Return (x, y) of the center of cell containing provided text 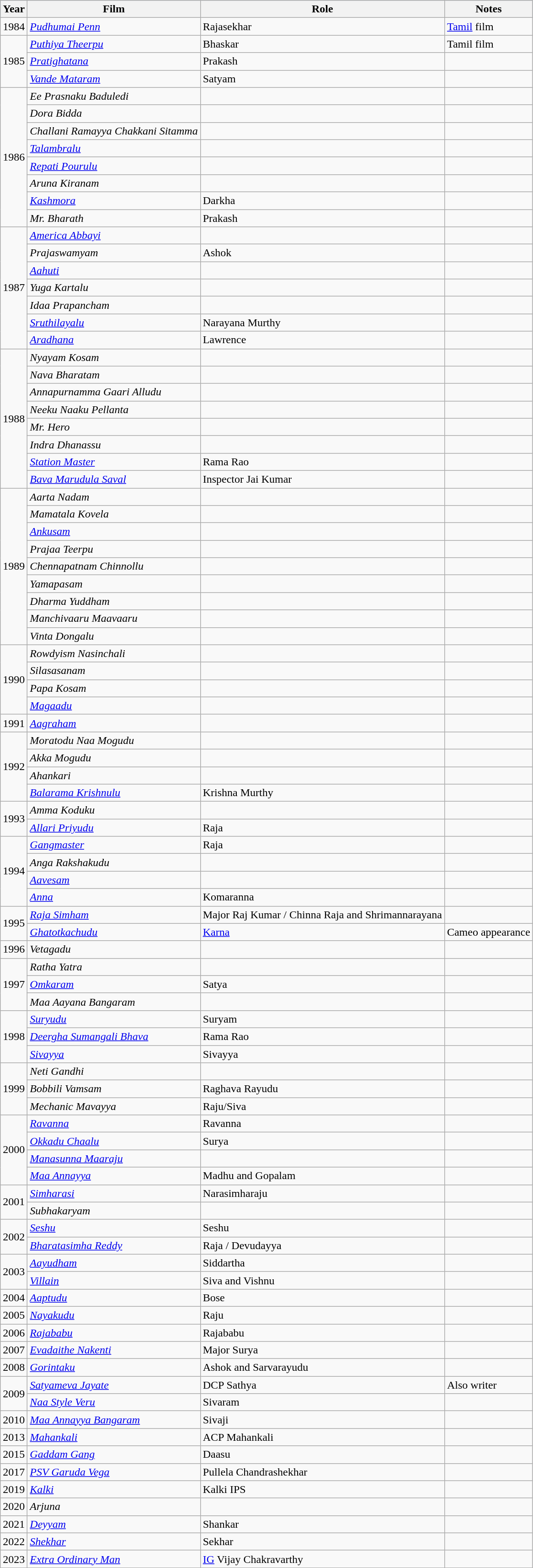
Simharasi (114, 1193)
Annapurnamma Gaari Alludu (114, 392)
Indra Dhanassu (114, 444)
Surya (322, 1141)
Film (114, 9)
Raja Simham (114, 915)
Dharma Yuddham (114, 601)
Ee Prasnaku Baduledi (114, 96)
Aaptudu (114, 1298)
Arjuna (114, 1507)
Sivaram (322, 1402)
Dora Bidda (114, 113)
Idaa Prapancham (114, 305)
Papa Kosam (114, 688)
Neti Gandhi (114, 1072)
Yuga Kartalu (114, 288)
Aayudham (114, 1263)
Prajaswamyam (114, 253)
Challani Ramayya Chakkani Sitamma (114, 131)
Kashmora (114, 200)
Siva and Vishnu (322, 1280)
Bose (322, 1298)
Anna (114, 897)
2009 (14, 1394)
Mr. Bharath (114, 218)
Naa Style Veru (114, 1402)
Vinta Dongalu (114, 636)
Akka Mogudu (114, 758)
Deergha Sumangali Bhava (114, 1036)
Nayakudu (114, 1315)
Raju (322, 1315)
1993 (14, 819)
Pratighatana (114, 61)
2022 (14, 1541)
DCP Sathya (322, 1385)
Silasasanam (114, 671)
1984 (14, 27)
Gaddam Gang (114, 1455)
Sivaji (322, 1420)
Shekhar (114, 1541)
Also writer (488, 1385)
2007 (14, 1350)
Mahankali (114, 1437)
Manchivaaru Maavaaru (114, 619)
2006 (14, 1333)
Year (14, 9)
1989 (14, 566)
Notes (488, 9)
Aruna Kiranam (114, 183)
Vetagadu (114, 949)
Balarama Krishnulu (114, 793)
Rajasekhar (322, 27)
Siddartha (322, 1263)
2005 (14, 1315)
Bhaskar (322, 44)
Talambralu (114, 148)
ACP Mahankali (322, 1437)
Okkadu Chaalu (114, 1141)
1987 (14, 288)
Maa Aayana Bangaram (114, 1002)
Mamatala Kovela (114, 514)
Kalki (114, 1489)
Raju/Siva (322, 1106)
Karna (322, 932)
Puthiya Theerpu (114, 44)
Maa Annayya Bangaram (114, 1420)
2023 (14, 1559)
Station Master (114, 462)
Suryudu (114, 1019)
2008 (14, 1368)
Rowdyism Nasinchali (114, 653)
Darkha (322, 200)
Nyayam Kosam (114, 357)
1999 (14, 1089)
Ratha Yatra (114, 967)
Satya (322, 984)
Moratodu Naa Mogudu (114, 740)
Amma Koduku (114, 810)
Repati Pourulu (114, 166)
1998 (14, 1036)
2019 (14, 1489)
Shankar (322, 1524)
2015 (14, 1455)
Raghava Rayudu (322, 1089)
Nava Bharatam (114, 375)
Anga Rakshakudu (114, 862)
Gangmaster (114, 845)
Komaranna (322, 897)
Bobbili Vamsam (114, 1089)
Satyam (322, 79)
Aagraham (114, 723)
Raja / Devudayya (322, 1245)
1996 (14, 949)
Prajaa Teerpu (114, 549)
Chennapatnam Chinnollu (114, 566)
Yamapasam (114, 584)
Aavesam (114, 880)
Narayana Murthy (322, 323)
Subhakaryam (114, 1211)
1986 (14, 157)
Major Surya (322, 1350)
Ankusam (114, 532)
Omkaram (114, 984)
Inspector Jai Kumar (322, 479)
America Abbayi (114, 236)
2002 (14, 1237)
2001 (14, 1202)
Manasunna Maaraju (114, 1158)
Sekhar (322, 1541)
Aarta Nadam (114, 496)
Extra Ordinary Man (114, 1559)
1997 (14, 984)
Ashok (322, 253)
2010 (14, 1420)
Sruthilayalu (114, 323)
1991 (14, 723)
2017 (14, 1472)
1990 (14, 679)
Major Raj Kumar / Chinna Raja and Shrimannarayana (322, 915)
Pullela Chandrashekhar (322, 1472)
Cameo appearance (488, 932)
Daasu (322, 1455)
IG Vijay Chakravarthy (322, 1559)
Ahankari (114, 776)
Maa Annayya (114, 1176)
Suryam (322, 1019)
Aahuti (114, 270)
Narasimharaju (322, 1193)
Role (322, 9)
2000 (14, 1150)
Ghatotkachudu (114, 932)
PSV Garuda Vega (114, 1472)
2021 (14, 1524)
Vande Mataram (114, 79)
Bharatasimha Reddy (114, 1245)
Deyyam (114, 1524)
2003 (14, 1272)
Pudhumai Penn (114, 27)
Bava Marudula Saval (114, 479)
1994 (14, 871)
Mr. Hero (114, 427)
Kalki IPS (322, 1489)
Madhu and Gopalam (322, 1176)
Ashok and Sarvarayudu (322, 1368)
Krishna Murthy (322, 793)
1995 (14, 923)
Aradhana (114, 340)
Evadaithe Nakenti (114, 1350)
2013 (14, 1437)
1992 (14, 766)
Neeku Naaku Pellanta (114, 410)
2020 (14, 1507)
Satyameva Jayate (114, 1385)
Villain (114, 1280)
Lawrence (322, 340)
Gorintaku (114, 1368)
Mechanic Mavayya (114, 1106)
Allari Priyudu (114, 828)
1985 (14, 61)
Magaadu (114, 706)
2004 (14, 1298)
1988 (14, 418)
